Search for the cell housing the specified text and yield its [x, y] center coordinate. 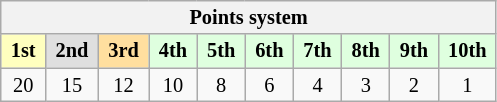
Points system [249, 17]
10th [467, 51]
1st [24, 51]
4 [317, 85]
4th [173, 51]
1 [467, 85]
6 [269, 85]
2 [414, 85]
8th [366, 51]
7th [317, 51]
12 [123, 85]
3rd [123, 51]
15 [72, 85]
2nd [72, 51]
5th [221, 51]
6th [269, 51]
20 [24, 85]
8 [221, 85]
9th [414, 51]
10 [173, 85]
3 [366, 85]
